Scan for the cell matching the given text and deliver its [X, Y] coordinate at center. 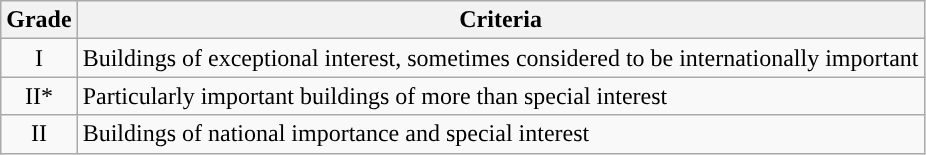
Particularly important buildings of more than special interest [500, 96]
Criteria [500, 20]
I [39, 58]
Buildings of exceptional interest, sometimes considered to be internationally important [500, 58]
II* [39, 96]
II [39, 134]
Grade [39, 20]
Buildings of national importance and special interest [500, 134]
